Locate the cell with the specified text and output its (X, Y) center coordinate. 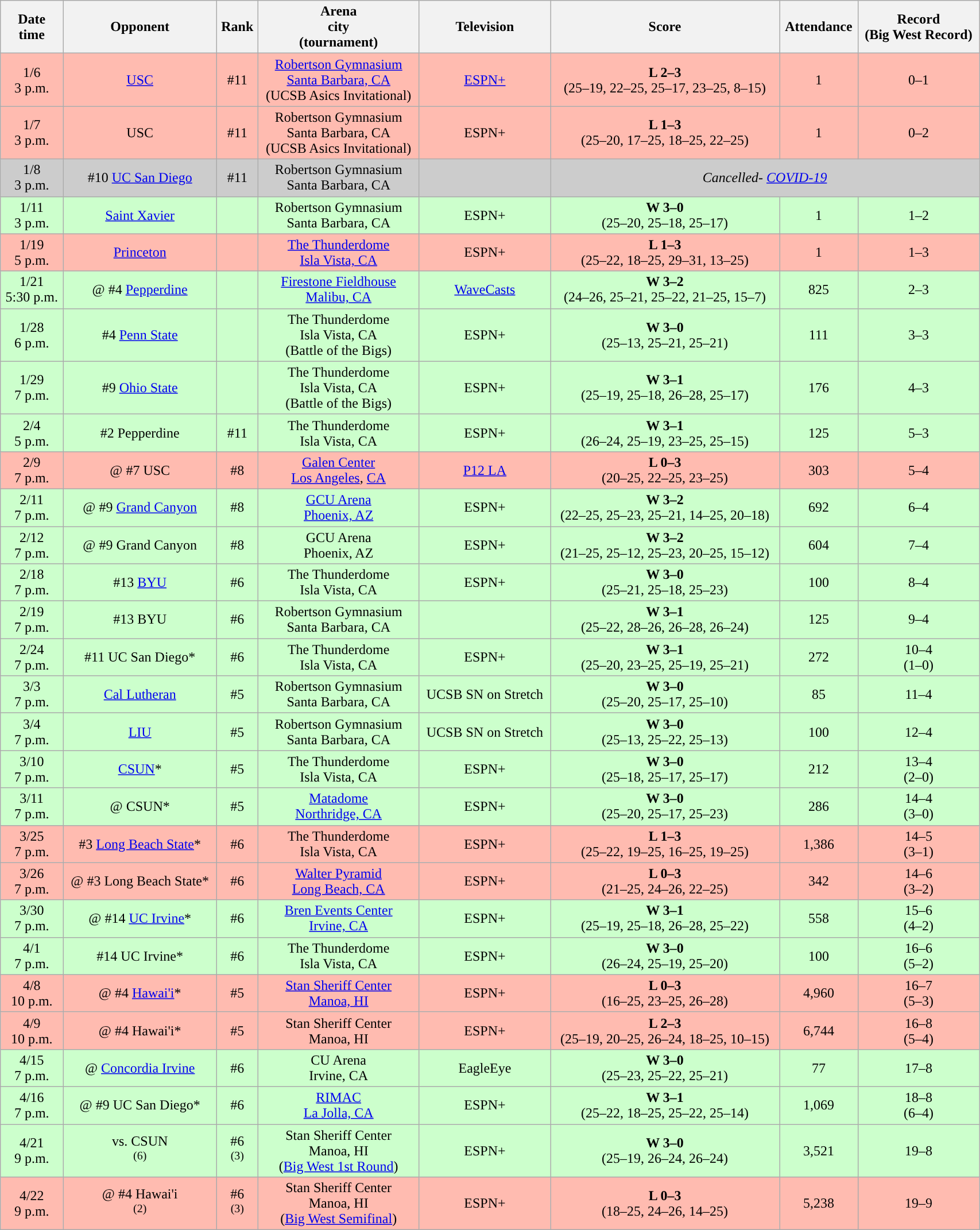
558 (819, 919)
L 1–3(25–22, 18–25, 29–31, 13–25) (665, 253)
Arenacity(tournament) (339, 27)
Stan Sheriff CenterManoa, HI(Big West 1st Round) (339, 1151)
@ Concordia Irvine (140, 1068)
111 (819, 335)
CU ArenaIrvine, CA (339, 1068)
286 (819, 806)
0–1 (919, 80)
4/219 p.m. (32, 1151)
16–6 (5–2) (919, 956)
4/17 p.m. (32, 956)
2/197 p.m. (32, 620)
Walter PyramidLong Beach, CA (339, 881)
14–4(3–0) (919, 806)
303 (819, 470)
5–3 (919, 433)
4,960 (819, 993)
CSUN* (140, 769)
2/247 p.m. (32, 657)
2/97 p.m. (32, 470)
Cancelled- COVID-19 (765, 178)
L 0–3(18–25, 24–26, 14–25) (665, 1204)
W 3–2(22–25, 25–23, 25–21, 14–25, 20–18) (665, 508)
3/37 p.m. (32, 695)
W 3–0(25–13, 25–22, 25–13) (665, 732)
85 (819, 695)
212 (819, 769)
#4 Penn State (140, 335)
@ #14 UC Irvine* (140, 919)
Attendance (819, 27)
W 3–2(24–26, 25–21, 25–22, 21–25, 15–7) (665, 289)
1/63 p.m. (32, 80)
16–8(5–4) (919, 1030)
2/117 p.m. (32, 508)
#3 Long Beach State* (140, 844)
1/83 p.m. (32, 178)
W 3–0(25–20, 25–17, 25–23) (665, 806)
15–6(4–2) (919, 919)
Bren Events CenterIrvine, CA (339, 919)
Firestone FieldhouseMalibu, CA (339, 289)
W 3–1(25–22, 18–25, 25–22, 25–14) (665, 1105)
17–8 (919, 1068)
14–6(3–2) (919, 881)
3/307 p.m. (32, 919)
5–4 (919, 470)
Score (665, 27)
1–2 (919, 215)
Stan Sheriff CenterManoa, HI(Big West Semifinal) (339, 1204)
Television (485, 27)
1/195 p.m. (32, 253)
3–3 (919, 335)
W 3–0(25–23, 25–22, 25–21) (665, 1068)
18–8(6–4) (919, 1105)
W 3–1(25–19, 25–18, 26–28, 25–22) (665, 919)
342 (819, 881)
EagleEye (485, 1068)
W 3–0(26–24, 25–19, 25–20) (665, 956)
@ #7 USC (140, 470)
4/229 p.m. (32, 1204)
7–4 (919, 544)
4/810 p.m. (32, 993)
19–9 (919, 1204)
2/127 p.m. (32, 544)
12–4 (919, 732)
1/113 p.m. (32, 215)
4–3 (919, 388)
3/47 p.m. (32, 732)
9–4 (919, 620)
@ #4 Pepperdine (140, 289)
3/257 p.m. (32, 844)
L 0–3(21–25, 24–26, 22–25) (665, 881)
MatadomeNorthridge, CA (339, 806)
@ #3 Long Beach State* (140, 881)
L 1–3(25–20, 17–25, 18–25, 22–25) (665, 133)
W 3–0(25–20, 25–17, 25–10) (665, 695)
L 2–3(25–19, 20–25, 26–24, 18–25, 10–15) (665, 1030)
14–5 (3–1) (919, 844)
Galen CenterLos Angeles, CA (339, 470)
11–4 (919, 695)
2/187 p.m. (32, 582)
2/45 p.m. (32, 433)
1–3 (919, 253)
L 0–3(20–25, 22–25, 23–25) (665, 470)
vs. CSUN (6) (140, 1151)
#9 Ohio State (140, 388)
Record(Big West Record) (919, 27)
4/157 p.m. (32, 1068)
77 (819, 1068)
1/286 p.m. (32, 335)
272 (819, 657)
3/117 p.m. (32, 806)
Datetime (32, 27)
3/267 p.m. (32, 881)
W 3–2(21–25, 25–12, 25–23, 20–25, 15–12) (665, 544)
W 3–1(25–22, 28–26, 26–28, 26–24) (665, 620)
W 3–0(25–18, 25–17, 25–17) (665, 769)
W 3–0(25–19, 26–24, 26–24) (665, 1151)
4/910 p.m. (32, 1030)
P12 LA (485, 470)
1/215:30 p.m. (32, 289)
W 3–1(25–19, 25–18, 26–28, 25–17) (665, 388)
@ CSUN* (140, 806)
W 3–1(26–24, 25–19, 23–25, 25–15) (665, 433)
825 (819, 289)
8–4 (919, 582)
1/297 p.m. (32, 388)
176 (819, 388)
19–8 (919, 1151)
RIMACLa Jolla, CA (339, 1105)
#10 UC San Diego (140, 178)
Rank (238, 27)
1/73 p.m. (32, 133)
W 3–0(25–21, 25–18, 25–23) (665, 582)
#2 Pepperdine (140, 433)
W 3–0(25–20, 25–18, 25–17) (665, 215)
@ #4 Hawai'i (2) (140, 1204)
W 3–0(25–13, 25–21, 25–21) (665, 335)
L 1–3(25–22, 19–25, 16–25, 19–25) (665, 844)
WaveCasts (485, 289)
13–4(2–0) (919, 769)
Princeton (140, 253)
6–4 (919, 508)
4/167 p.m. (32, 1105)
3/107 p.m. (32, 769)
6,744 (819, 1030)
1,069 (819, 1105)
5,238 (819, 1204)
W 3–1(25–20, 23–25, 25–19, 25–21) (665, 657)
L 2–3(25–19, 22–25, 25–17, 23–25, 8–15) (665, 80)
604 (819, 544)
16–7 (5–3) (919, 993)
LIU (140, 732)
10–4(1–0) (919, 657)
1,386 (819, 844)
@ #9 UC San Diego* (140, 1105)
3,521 (819, 1151)
Cal Lutheran (140, 695)
Saint Xavier (140, 215)
L 0–3(16–25, 23–25, 26–28) (665, 993)
#11 UC San Diego* (140, 657)
2–3 (919, 289)
0–2 (919, 133)
Opponent (140, 27)
692 (819, 508)
#14 UC Irvine* (140, 956)
